Output the [X, Y] coordinate of the center of the cell containing the given text.  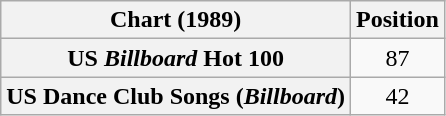
Position [398, 20]
US Billboard Hot 100 [176, 58]
87 [398, 58]
42 [398, 96]
Chart (1989) [176, 20]
US Dance Club Songs (Billboard) [176, 96]
